Provide the [X, Y] coordinate of the cell's center where the given text is located.  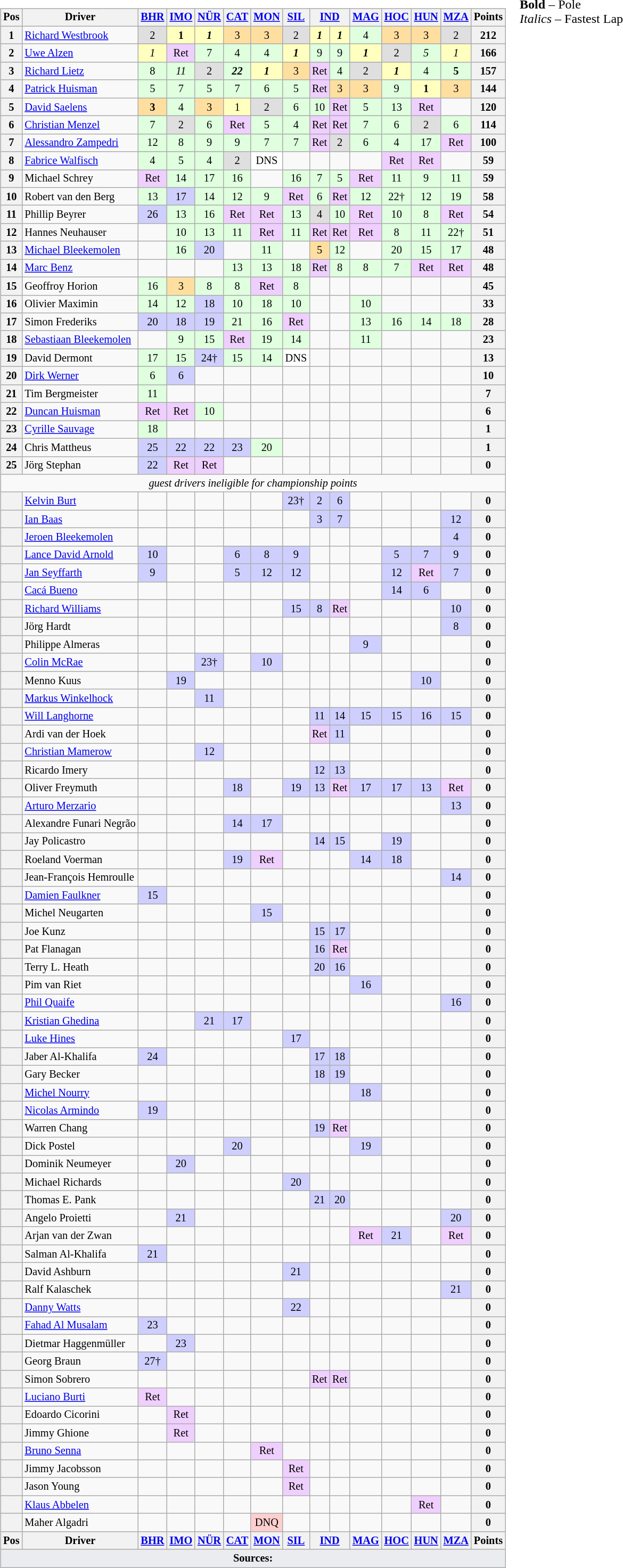
Christian Menzel [80, 125]
166 [488, 53]
Jaber Al-Khalifa [80, 1057]
Nicolas Armindo [80, 1111]
Richard Williams [80, 609]
David Dermont [80, 358]
Marc Benz [80, 268]
Warren Chang [80, 1128]
Philippe Almeras [80, 645]
Sources: [253, 1558]
Michael Bleekemolen [80, 250]
45 [488, 286]
Jan Seyffarth [80, 573]
Jimmy Jacobsson [80, 1469]
Fahad Al Musalam [80, 1326]
144 [488, 89]
24† [209, 358]
Joe Kunz [80, 931]
Dick Postel [80, 1146]
Jay Policastro [80, 842]
Lance David Arnold [80, 555]
Edoardo Cicorini [80, 1415]
Jeroen Bleekemolen [80, 537]
Arturo Merzario [80, 806]
guest drivers ineligible for championship points [253, 483]
Colin McRae [80, 662]
Phillip Beyrer [80, 215]
Kelvin Burt [80, 501]
Simon Frederiks [80, 322]
Georg Braun [80, 1361]
Markus Winkelhock [80, 699]
Salman Al-Khalifa [80, 1254]
100 [488, 143]
Pim van Riet [80, 985]
Fabrice Walfisch [80, 161]
David Ashburn [80, 1272]
Roeland Voerman [80, 859]
Phil Quaife [80, 1003]
Michael Schrey [80, 179]
Robert van den Berg [80, 196]
Michel Nourry [80, 1093]
120 [488, 107]
Gary Becker [80, 1074]
114 [488, 125]
54 [488, 215]
Dirk Werner [80, 376]
27† [153, 1361]
Sebastiaan Bleekemolen [80, 340]
Thomas E. Pank [80, 1200]
Luke Hines [80, 1039]
Klaus Abbelen [80, 1505]
Chris Mattheus [80, 447]
Richard Westbrook [80, 35]
David Saelens [80, 107]
Christian Mamerow [80, 752]
Michel Neugarten [80, 913]
Ian Baas [80, 519]
Dietmar Haggenmüller [80, 1343]
Jimmy Ghione [80, 1433]
Ralf Kalaschek [80, 1290]
Danny Watts [80, 1308]
Olivier Maximin [80, 304]
Jason Young [80, 1487]
Alessandro Zampedri [80, 143]
Damien Faulkner [80, 896]
Cyrille Sauvage [80, 430]
Ardi van der Hoek [80, 734]
Richard Lietz [80, 71]
58 [488, 196]
Patrick Huisman [80, 89]
Maher Algadri [80, 1523]
Hannes Neuhauser [80, 233]
Oliver Freymuth [80, 788]
Menno Kuus [80, 680]
212 [488, 35]
33 [488, 304]
Jean-François Hemroulle [80, 877]
Will Langhorne [80, 716]
Pat Flanagan [80, 949]
Simon Sobrero [80, 1380]
Michael Richards [80, 1182]
28 [488, 322]
Terry L. Heath [80, 967]
DNQ [267, 1523]
Angelo Proietti [80, 1218]
Luciano Burti [80, 1397]
Jörg Stephan [80, 465]
Jörg Hardt [80, 627]
51 [488, 233]
Arjan van der Zwan [80, 1236]
Geoffroy Horion [80, 286]
Ricardo Imery [80, 770]
Kristian Ghedina [80, 1021]
Alexandre Funari Negrão [80, 824]
157 [488, 71]
26 [153, 215]
Dominik Neumeyer [80, 1164]
Bruno Senna [80, 1451]
Uwe Alzen [80, 53]
Cacá Bueno [80, 591]
Duncan Huisman [80, 412]
Tim Bergmeister [80, 393]
